Provide the [x, y] coordinate of the cell's center where the given text is located.  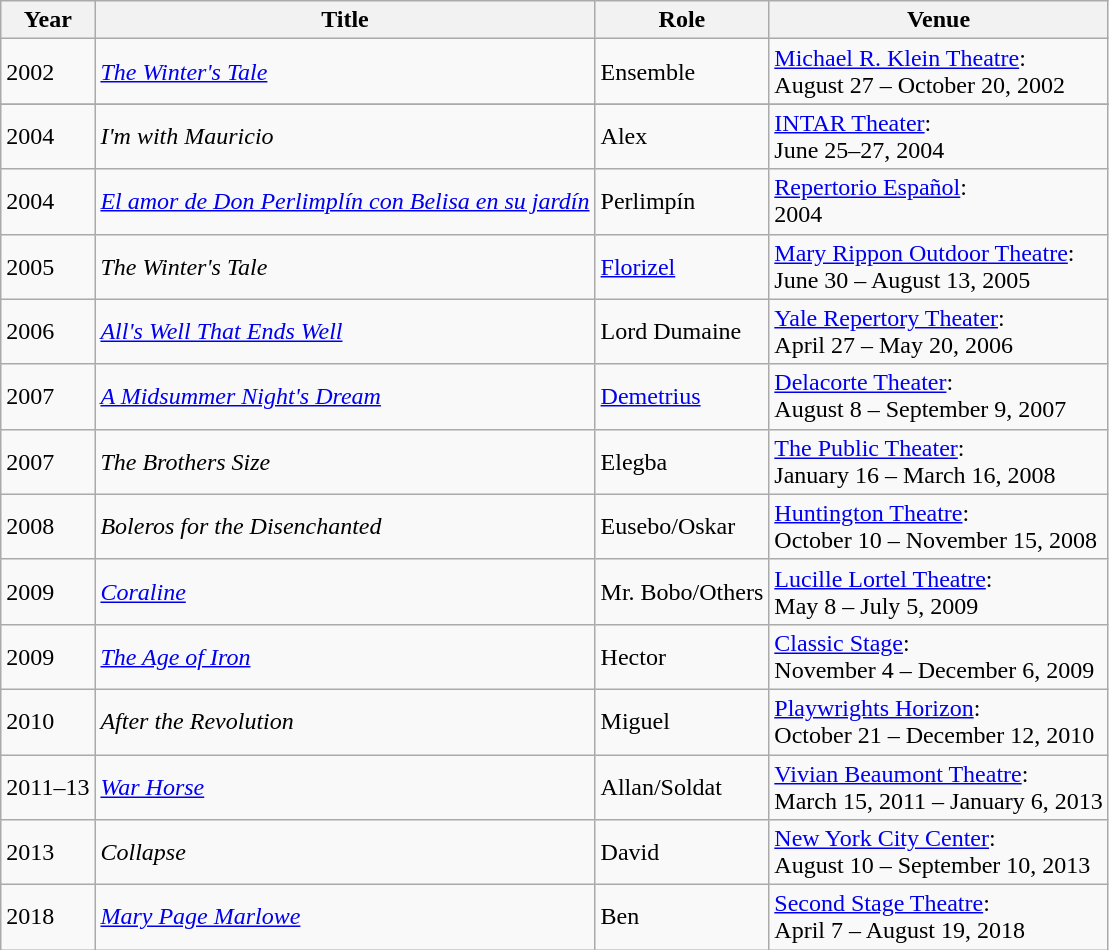
INTAR Theater:June 25–27, 2004 [938, 136]
Vivian Beaumont Theatre: March 15, 2011 – January 6, 2013 [938, 786]
2005 [48, 266]
Repertorio Español:2004 [938, 202]
Year [48, 20]
El amor de Don Perlimplín con Belisa en su jardín [345, 202]
Role [682, 20]
Coraline [345, 592]
Ensemble [682, 72]
Mr. Bobo/Others [682, 592]
2006 [48, 332]
The Brothers Size [345, 462]
Florizel [682, 266]
Delacorte Theater:August 8 – September 9, 2007 [938, 396]
New York City Center: August 10 – September 10, 2013 [938, 852]
Eusebo/Oskar [682, 526]
Mary Rippon Outdoor Theatre:June 30 – August 13, 2005 [938, 266]
Second Stage Theatre: April 7 – August 19, 2018 [938, 918]
The Public Theater:January 16 – March 16, 2008 [938, 462]
All's Well That Ends Well [345, 332]
Ben [682, 918]
The Age of Iron [345, 656]
I'm with Mauricio [345, 136]
2008 [48, 526]
Perlimpín [682, 202]
David [682, 852]
Lucille Lortel Theatre:May 8 – July 5, 2009 [938, 592]
Michael R. Klein Theatre:August 27 – October 20, 2002 [938, 72]
After the Revolution [345, 722]
2002 [48, 72]
A Midsummer Night's Dream [345, 396]
Lord Dumaine [682, 332]
War Horse [345, 786]
Playwrights Horizon:October 21 – December 12, 2010 [938, 722]
Collapse [345, 852]
Allan/Soldat [682, 786]
Yale Repertory Theater:April 27 – May 20, 2006 [938, 332]
2011–13 [48, 786]
Venue [938, 20]
Miguel [682, 722]
Huntington Theatre:October 10 – November 15, 2008 [938, 526]
2013 [48, 852]
2010 [48, 722]
Alex [682, 136]
Elegba [682, 462]
Hector [682, 656]
Demetrius [682, 396]
Boleros for the Disenchanted [345, 526]
Classic Stage:November 4 – December 6, 2009 [938, 656]
2018 [48, 918]
Title [345, 20]
Mary Page Marlowe [345, 918]
